Find where the given text appears and provide that cell's center as (X, Y) coordinate. 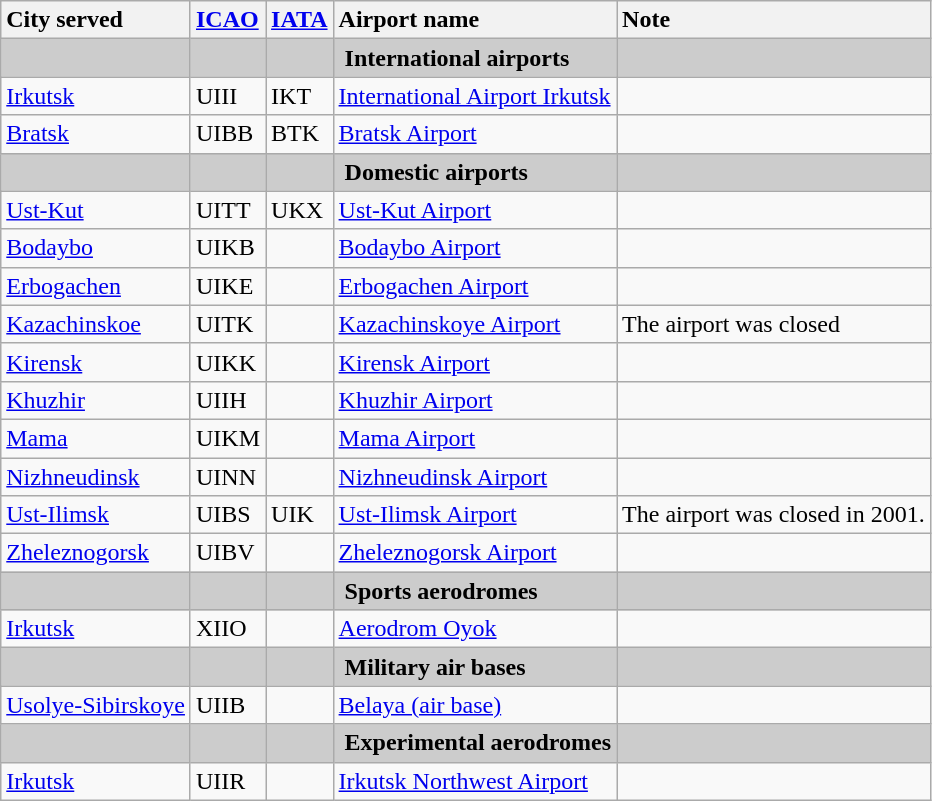
BTK (300, 134)
Experimental aerodromes (474, 743)
Military air bases (474, 667)
Note (774, 20)
ICAO (228, 20)
UINN (228, 477)
Domestic airports (474, 172)
UIKE (228, 286)
Ust-Kut Airport (474, 210)
The airport was closed (774, 324)
UIIB (228, 705)
The airport was closed in 2001. (774, 515)
Nizhneudinsk Airport (474, 477)
Bodaybo (96, 248)
Sports aerodromes (474, 591)
Bratsk Airport (474, 134)
Erbogachen Airport (474, 286)
Bodaybo Airport (474, 248)
Zheleznogorsk Airport (474, 553)
UIIR (228, 781)
Airport name (474, 20)
UIBV (228, 553)
Belaya (air base) (474, 705)
UITK (228, 324)
Nizhneudinsk (96, 477)
Usolye-Sibirskoye (96, 705)
City served (96, 20)
Mama (96, 438)
Ust-Ilimsk Airport (474, 515)
Kazachinskoye Airport (474, 324)
International airports (474, 58)
UIII (228, 96)
Khuzhir Airport (474, 400)
IATA (300, 20)
UIKM (228, 438)
UKX (300, 210)
Aerodrom Oyok (474, 629)
Kazachinskoe (96, 324)
International Airport Irkutsk (474, 96)
UIIH (228, 400)
Kirensk (96, 362)
UIBS (228, 515)
IKT (300, 96)
Kirensk Airport (474, 362)
UITT (228, 210)
Mama Airport (474, 438)
Ust-Kut (96, 210)
Khuzhir (96, 400)
UIK (300, 515)
Zheleznogorsk (96, 553)
UIBB (228, 134)
Erbogachen (96, 286)
XIIO (228, 629)
UIKB (228, 248)
Irkutsk Northwest Airport (474, 781)
UIKK (228, 362)
Bratsk (96, 134)
Ust-Ilimsk (96, 515)
